Locate the cell with the specified text and output its (X, Y) center coordinate. 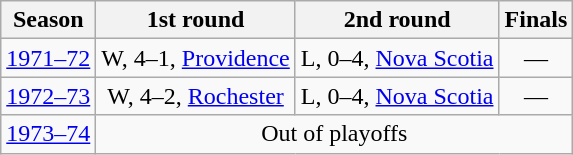
1st round (196, 20)
1971–72 (48, 58)
Finals (536, 20)
W, 4–2, Rochester (196, 96)
Season (48, 20)
2nd round (397, 20)
Out of playoffs (334, 134)
1973–74 (48, 134)
1972–73 (48, 96)
W, 4–1, Providence (196, 58)
